Output the (x, y) coordinate of the center of the cell containing the given text.  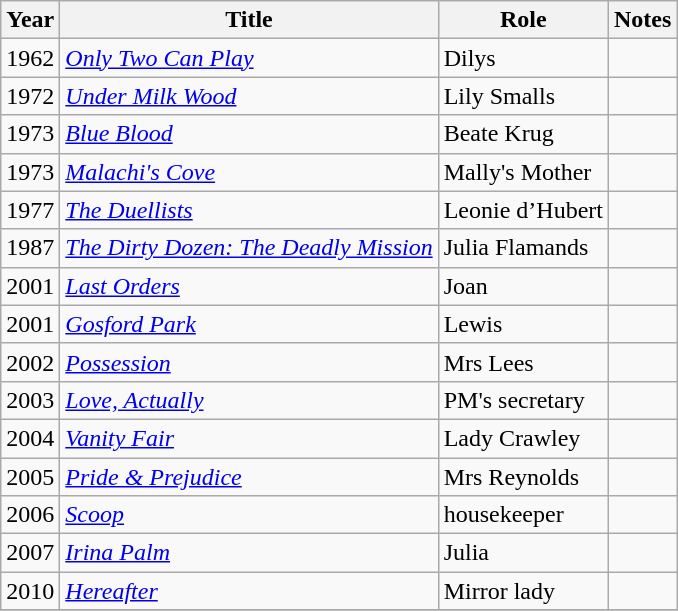
Possession (249, 362)
Mrs Lees (523, 362)
Gosford Park (249, 324)
Malachi's Cove (249, 172)
1962 (30, 58)
The Dirty Dozen: The Deadly Mission (249, 248)
Mirror lady (523, 591)
2010 (30, 591)
Under Milk Wood (249, 96)
Love, Actually (249, 400)
Dilys (523, 58)
Joan (523, 286)
Title (249, 20)
Julia (523, 553)
Vanity Fair (249, 438)
1987 (30, 248)
The Duellists (249, 210)
Leonie d’Hubert (523, 210)
Julia Flamands (523, 248)
Scoop (249, 515)
Last Orders (249, 286)
Hereafter (249, 591)
2005 (30, 477)
2002 (30, 362)
Blue Blood (249, 134)
Mally's Mother (523, 172)
2006 (30, 515)
2007 (30, 553)
Beate Krug (523, 134)
Lady Crawley (523, 438)
Notes (643, 20)
Role (523, 20)
PM's secretary (523, 400)
2003 (30, 400)
housekeeper (523, 515)
Only Two Can Play (249, 58)
Lily Smalls (523, 96)
Irina Palm (249, 553)
Lewis (523, 324)
Pride & Prejudice (249, 477)
2004 (30, 438)
Mrs Reynolds (523, 477)
1977 (30, 210)
Year (30, 20)
1972 (30, 96)
